Identify which cell holds the provided text, then report its (X, Y) central coordinate. 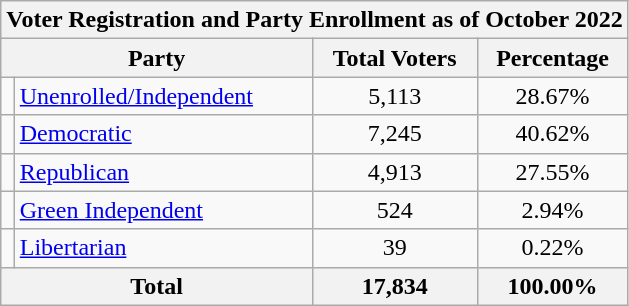
0.22% (552, 248)
17,834 (394, 286)
7,245 (394, 134)
Republican (163, 172)
28.67% (552, 96)
40.62% (552, 134)
Green Independent (163, 210)
Percentage (552, 58)
Party (157, 58)
Voter Registration and Party Enrollment as of October 2022 (314, 20)
Libertarian (163, 248)
Democratic (163, 134)
5,113 (394, 96)
100.00% (552, 286)
4,913 (394, 172)
524 (394, 210)
2.94% (552, 210)
27.55% (552, 172)
Unenrolled/Independent (163, 96)
Total Voters (394, 58)
Total (157, 286)
39 (394, 248)
